Provide the [x, y] coordinate of the cell's center where the given text is located.  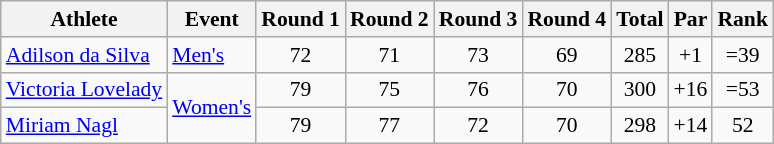
Round 1 [300, 19]
Adilson da Silva [84, 55]
=53 [742, 90]
+14 [691, 126]
77 [390, 126]
69 [566, 55]
Round 3 [478, 19]
52 [742, 126]
+16 [691, 90]
Athlete [84, 19]
285 [640, 55]
+1 [691, 55]
71 [390, 55]
Women's [212, 108]
Men's [212, 55]
Miriam Nagl [84, 126]
Victoria Lovelady [84, 90]
Round 4 [566, 19]
=39 [742, 55]
75 [390, 90]
300 [640, 90]
Total [640, 19]
73 [478, 55]
Rank [742, 19]
76 [478, 90]
Par [691, 19]
298 [640, 126]
Event [212, 19]
Round 2 [390, 19]
